Provide the [x, y] coordinate of the cell's center where the given text is located.  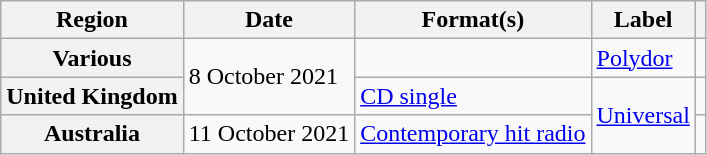
Format(s) [473, 20]
Australia [92, 134]
United Kingdom [92, 96]
Region [92, 20]
Polydor [643, 58]
Universal [643, 115]
11 October 2021 [268, 134]
Various [92, 58]
8 October 2021 [268, 77]
Contemporary hit radio [473, 134]
Date [268, 20]
CD single [473, 96]
Label [643, 20]
